Return the (x, y) coordinate for the center point of the cell that contains the specified text.  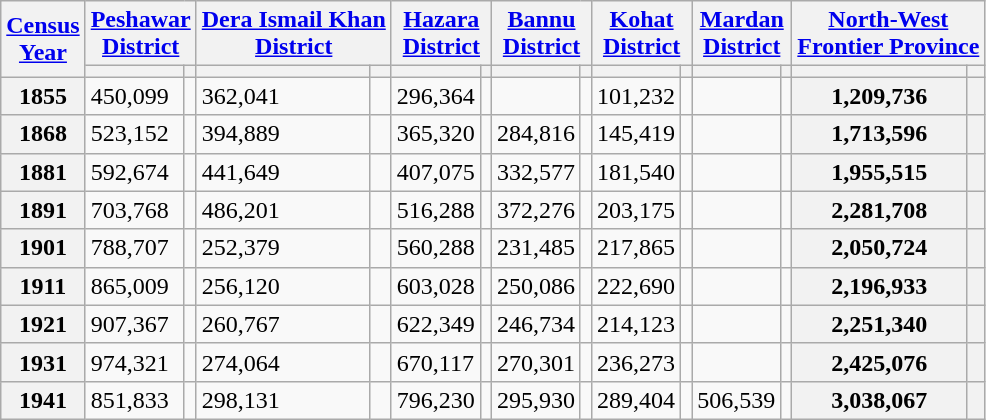
284,816 (536, 134)
560,288 (436, 248)
HazaraDistrict (441, 34)
1,955,515 (880, 172)
516,288 (436, 210)
788,707 (134, 248)
298,131 (283, 400)
217,865 (636, 248)
1901 (43, 248)
703,768 (134, 210)
1855 (43, 96)
2,050,724 (880, 248)
295,930 (536, 400)
246,734 (536, 324)
486,201 (283, 210)
365,320 (436, 134)
2,251,340 (880, 324)
Dera Ismail KhanDistrict (294, 34)
KohatDistrict (642, 34)
CensusYear (43, 39)
1941 (43, 400)
394,889 (283, 134)
1921 (43, 324)
222,690 (636, 286)
974,321 (134, 362)
450,099 (134, 96)
670,117 (436, 362)
1891 (43, 210)
145,419 (636, 134)
1931 (43, 362)
2,425,076 (880, 362)
274,064 (283, 362)
441,649 (283, 172)
North-WestFrontier Province (888, 34)
2,196,933 (880, 286)
1868 (43, 134)
865,009 (134, 286)
252,379 (283, 248)
231,485 (536, 248)
1,209,736 (880, 96)
592,674 (134, 172)
506,539 (736, 400)
289,404 (636, 400)
2,281,708 (880, 210)
260,767 (283, 324)
3,038,067 (880, 400)
296,364 (436, 96)
101,232 (636, 96)
907,367 (134, 324)
MardanDistrict (742, 34)
203,175 (636, 210)
372,276 (536, 210)
236,273 (636, 362)
270,301 (536, 362)
796,230 (436, 400)
1,713,596 (880, 134)
181,540 (636, 172)
BannuDistrict (541, 34)
1881 (43, 172)
256,120 (283, 286)
1911 (43, 286)
250,086 (536, 286)
603,028 (436, 286)
362,041 (283, 96)
332,577 (536, 172)
PeshawarDistrict (140, 34)
214,123 (636, 324)
523,152 (134, 134)
851,833 (134, 400)
622,349 (436, 324)
407,075 (436, 172)
